Locate the cell with the specified text and output its [x, y] center coordinate. 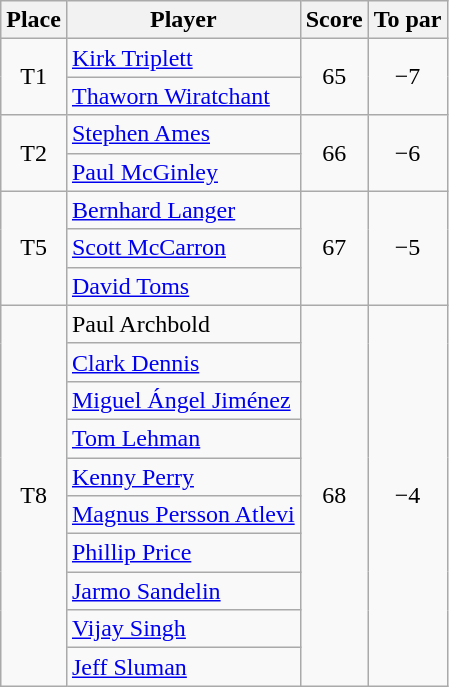
To par [408, 20]
T2 [34, 153]
Kirk Triplett [183, 58]
Thaworn Wiratchant [183, 96]
Bernhard Langer [183, 210]
Place [34, 20]
Paul Archbold [183, 324]
Jeff Sluman [183, 667]
Jarmo Sandelin [183, 591]
Player [183, 20]
67 [334, 248]
Magnus Persson Atlevi [183, 515]
Vijay Singh [183, 629]
68 [334, 496]
Phillip Price [183, 553]
65 [334, 77]
T8 [34, 496]
Stephen Ames [183, 134]
Kenny Perry [183, 477]
Score [334, 20]
Paul McGinley [183, 172]
Tom Lehman [183, 438]
−7 [408, 77]
Scott McCarron [183, 248]
−4 [408, 496]
−6 [408, 153]
David Toms [183, 286]
Miguel Ángel Jiménez [183, 400]
Clark Dennis [183, 362]
66 [334, 153]
T1 [34, 77]
T5 [34, 248]
−5 [408, 248]
